Capture the cell that displays the provided text and extract its (x, y) central coordinate. 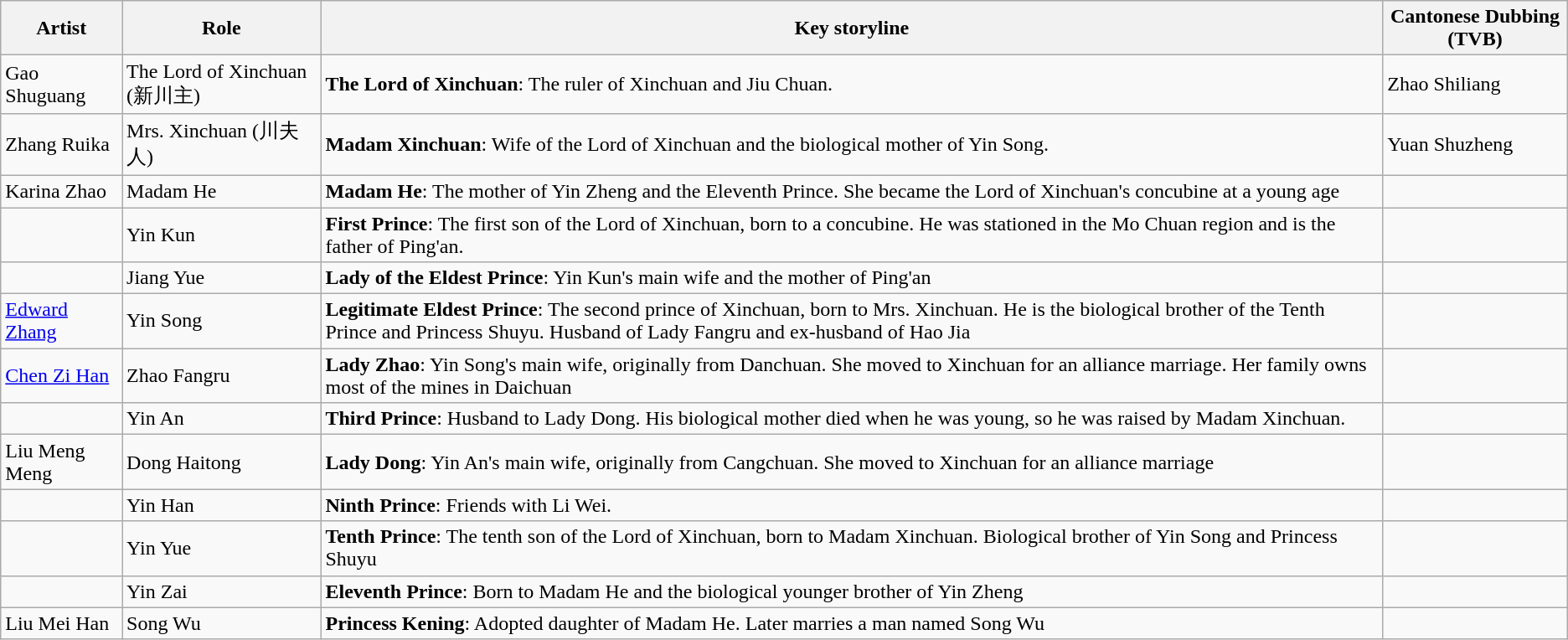
Karina Zhao (62, 191)
Zhao Fangru (221, 375)
First Prince: The first son of the Lord of Xinchuan, born to a concubine. He was stationed in the Mo Chuan region and is the father of Ping'an. (852, 235)
Lady Dong: Yin An's main wife, originally from Cangchuan. She moved to Xinchuan for an alliance marriage (852, 462)
Liu Mei Han (62, 623)
Madam He: The mother of Yin Zheng and the Eleventh Prince. She became the Lord of Xinchuan's concubine at a young age (852, 191)
Key storyline (852, 28)
Eleventh Prince: Born to Madam He and the biological younger brother of Yin Zheng (852, 591)
Artist (62, 28)
The Lord of Xinchuan: The ruler of Xinchuan and Jiu Chuan. (852, 85)
Third Prince: Husband to Lady Dong. His biological mother died when he was young, so he was raised by Madam Xinchuan. (852, 419)
Dong Haitong (221, 462)
Princess Kening: Adopted daughter of Madam He. Later marries a man named Song Wu (852, 623)
Ninth Prince: Friends with Li Wei. (852, 505)
The Lord of Xinchuan (新川主) (221, 85)
Liu Meng Meng (62, 462)
Lady of the Eldest Prince: Yin Kun's main wife and the mother of Ping'an (852, 278)
Mrs. Xinchuan (川夫人) (221, 144)
Madam Xinchuan: Wife of the Lord of Xinchuan and the biological mother of Yin Song. (852, 144)
Yuan Shuzheng (1475, 144)
Cantonese Dubbing (TVB) (1475, 28)
Yin An (221, 419)
Yin Yue (221, 548)
Yin Song (221, 322)
Edward Zhang (62, 322)
Jiang Yue (221, 278)
Zhao Shiliang (1475, 85)
Song Wu (221, 623)
Role (221, 28)
Chen Zi Han (62, 375)
Yin Zai (221, 591)
Yin Han (221, 505)
Yin Kun (221, 235)
Tenth Prince: The tenth son of the Lord of Xinchuan, born to Madam Xinchuan. Biological brother of Yin Song and Princess Shuyu (852, 548)
Zhang Ruika (62, 144)
Gao Shuguang (62, 85)
Madam He (221, 191)
